Find where the given text appears and provide that cell's center as (X, Y) coordinate. 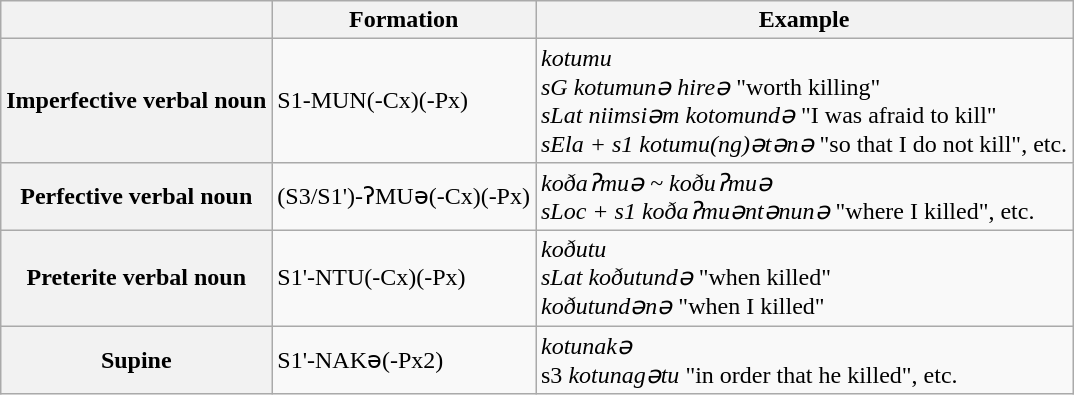
Example (804, 20)
koðaʔmuə ~ koðuʔmuə sLoc + s1 koðaʔmuəntənunə "where I killed", etc. (804, 196)
S1-MUN(-Cx)(-Px) (404, 101)
Perfective verbal noun (136, 196)
Preterite verbal noun (136, 278)
Supine (136, 360)
Formation (404, 20)
kotumusG kotumunə hireə "worth killing"sLat niimsiəm kotomundə "I was afraid to kill"sEla + s1 kotumu(ng)ətənə "so that I do not kill", etc. (804, 101)
Imperfective verbal noun (136, 101)
kotunakəs3 kotunagətu "in order that he killed", etc. (804, 360)
koðutusLat koðutundə "when killed"koðutundənə "when I killed" (804, 278)
(S3/S1')-ʔMUə(-Cx)(-Px) (404, 196)
S1'-NAKə(-Px2) (404, 360)
S1'-NTU(-Cx)(-Px) (404, 278)
